Extract the (X, Y) coordinate from the center of the cell holding the provided text.  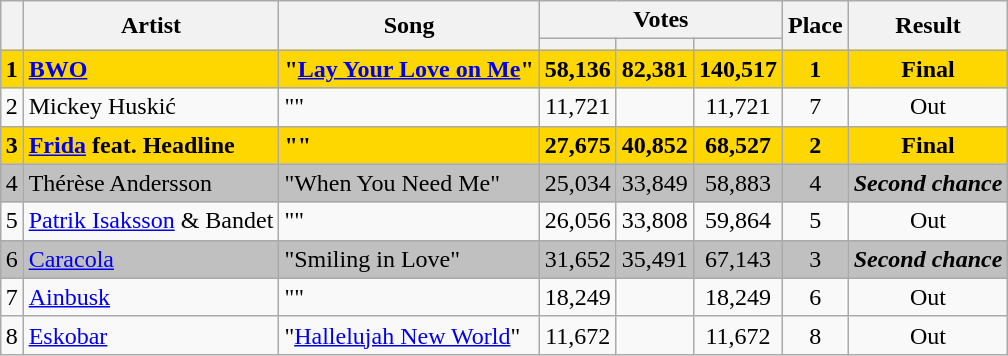
27,675 (578, 145)
"Smiling in Love" (409, 259)
25,034 (578, 183)
58,883 (738, 183)
BWO (151, 69)
Thérèse Andersson (151, 183)
40,852 (654, 145)
Song (409, 26)
Caracola (151, 259)
Patrik Isaksson & Bandet (151, 221)
"Lay Your Love on Me" (409, 69)
Result (928, 26)
140,517 (738, 69)
33,808 (654, 221)
Eskobar (151, 335)
Ainbusk (151, 297)
Place (815, 26)
82,381 (654, 69)
68,527 (738, 145)
59,864 (738, 221)
Frida feat. Headline (151, 145)
"When You Need Me" (409, 183)
26,056 (578, 221)
Mickey Huskić (151, 107)
Votes (660, 20)
33,849 (654, 183)
67,143 (738, 259)
Artist (151, 26)
58,136 (578, 69)
35,491 (654, 259)
"Hallelujah New World" (409, 335)
31,652 (578, 259)
